Capture the cell that displays the provided text and extract its (x, y) central coordinate. 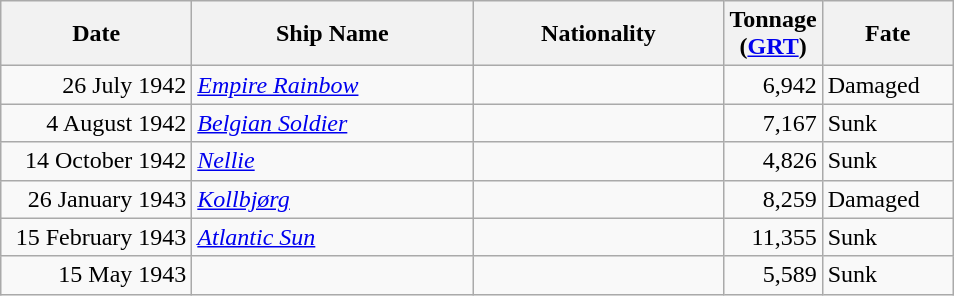
Date (96, 34)
Ship Name (332, 34)
Fate (888, 34)
Atlantic Sun (332, 237)
Kollbjørg (332, 199)
26 July 1942 (96, 85)
15 February 1943 (96, 237)
Belgian Soldier (332, 123)
Nellie (332, 161)
4 August 1942 (96, 123)
8,259 (773, 199)
5,589 (773, 275)
11,355 (773, 237)
Empire Rainbow (332, 85)
14 October 1942 (96, 161)
Nationality (598, 34)
7,167 (773, 123)
26 January 1943 (96, 199)
4,826 (773, 161)
15 May 1943 (96, 275)
6,942 (773, 85)
Tonnage(GRT) (773, 34)
